Capture the cell that displays the provided text and extract its (x, y) central coordinate. 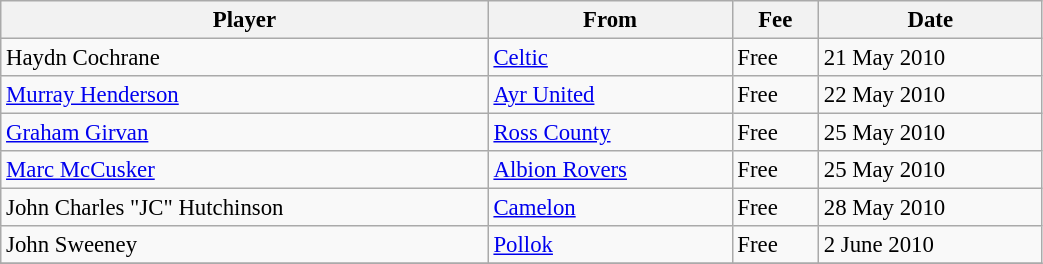
2 June 2010 (930, 245)
Graham Girvan (244, 133)
Camelon (610, 208)
From (610, 20)
Murray Henderson (244, 95)
Ayr United (610, 95)
Player (244, 20)
28 May 2010 (930, 208)
Pollok (610, 245)
Marc McCusker (244, 170)
Albion Rovers (610, 170)
Haydn Cochrane (244, 58)
Fee (775, 20)
Ross County (610, 133)
John Sweeney (244, 245)
21 May 2010 (930, 58)
Date (930, 20)
John Charles "JC" Hutchinson (244, 208)
Celtic (610, 58)
22 May 2010 (930, 95)
